Provide the (x, y) coordinate of the cell's center where the given text is located.  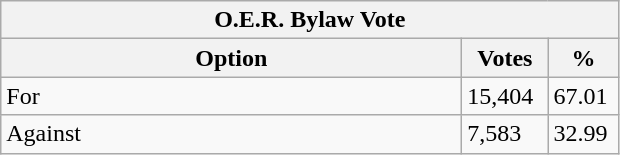
67.01 (584, 96)
Against (232, 134)
For (232, 96)
32.99 (584, 134)
O.E.R. Bylaw Vote (310, 20)
7,583 (505, 134)
Votes (505, 58)
% (584, 58)
15,404 (505, 96)
Option (232, 58)
